Return (X, Y) of the center of cell containing provided text 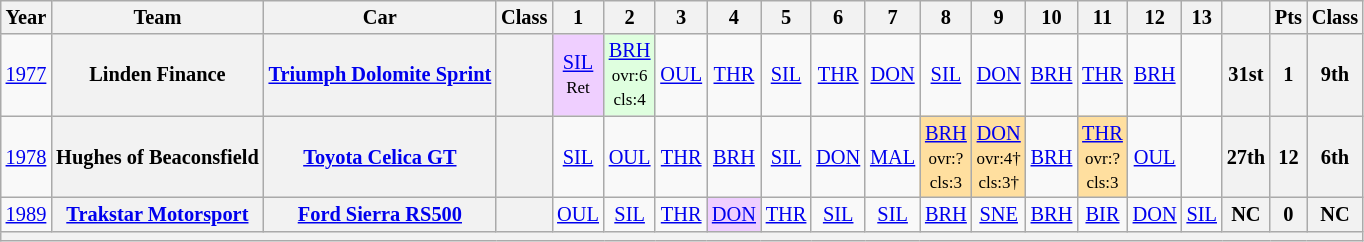
27th (1246, 157)
MAL (892, 157)
6th (1335, 157)
Hughes of Beaconsfield (157, 157)
9 (999, 17)
Team (157, 17)
11 (1102, 17)
6 (838, 17)
Triumph Dolomite Sprint (380, 75)
10 (1052, 17)
3 (681, 17)
13 (1202, 17)
1989 (26, 214)
THRovr:?cls:3 (1102, 157)
SILRet (578, 75)
DONovr:4†cls:3† (999, 157)
Car (380, 17)
7 (892, 17)
Trakstar Motorsport (157, 214)
BRHovr:6cls:4 (630, 75)
Year (26, 17)
4 (734, 17)
Linden Finance (157, 75)
Ford Sierra RS500 (380, 214)
0 (1288, 214)
SNE (999, 214)
BRHovr:?cls:3 (946, 157)
31st (1246, 75)
1978 (26, 157)
Pts (1288, 17)
9th (1335, 75)
5 (786, 17)
2 (630, 17)
BIR (1102, 214)
8 (946, 17)
Toyota Celica GT (380, 157)
1977 (26, 75)
